Return the [X, Y] coordinate for the center point of the cell that contains the specified text.  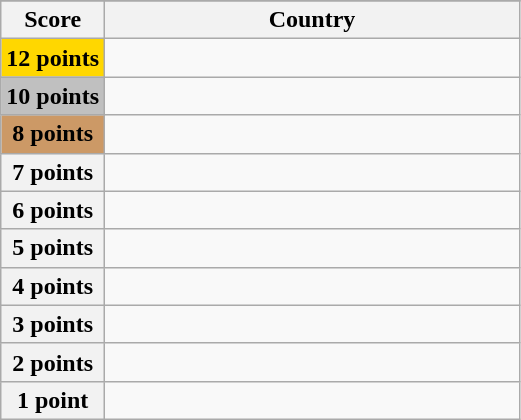
Score [53, 20]
5 points [53, 248]
7 points [53, 172]
12 points [53, 58]
6 points [53, 210]
10 points [53, 96]
4 points [53, 286]
1 point [53, 400]
2 points [53, 362]
Country [312, 20]
3 points [53, 324]
8 points [53, 134]
